Search for the cell housing the specified text and yield its [X, Y] center coordinate. 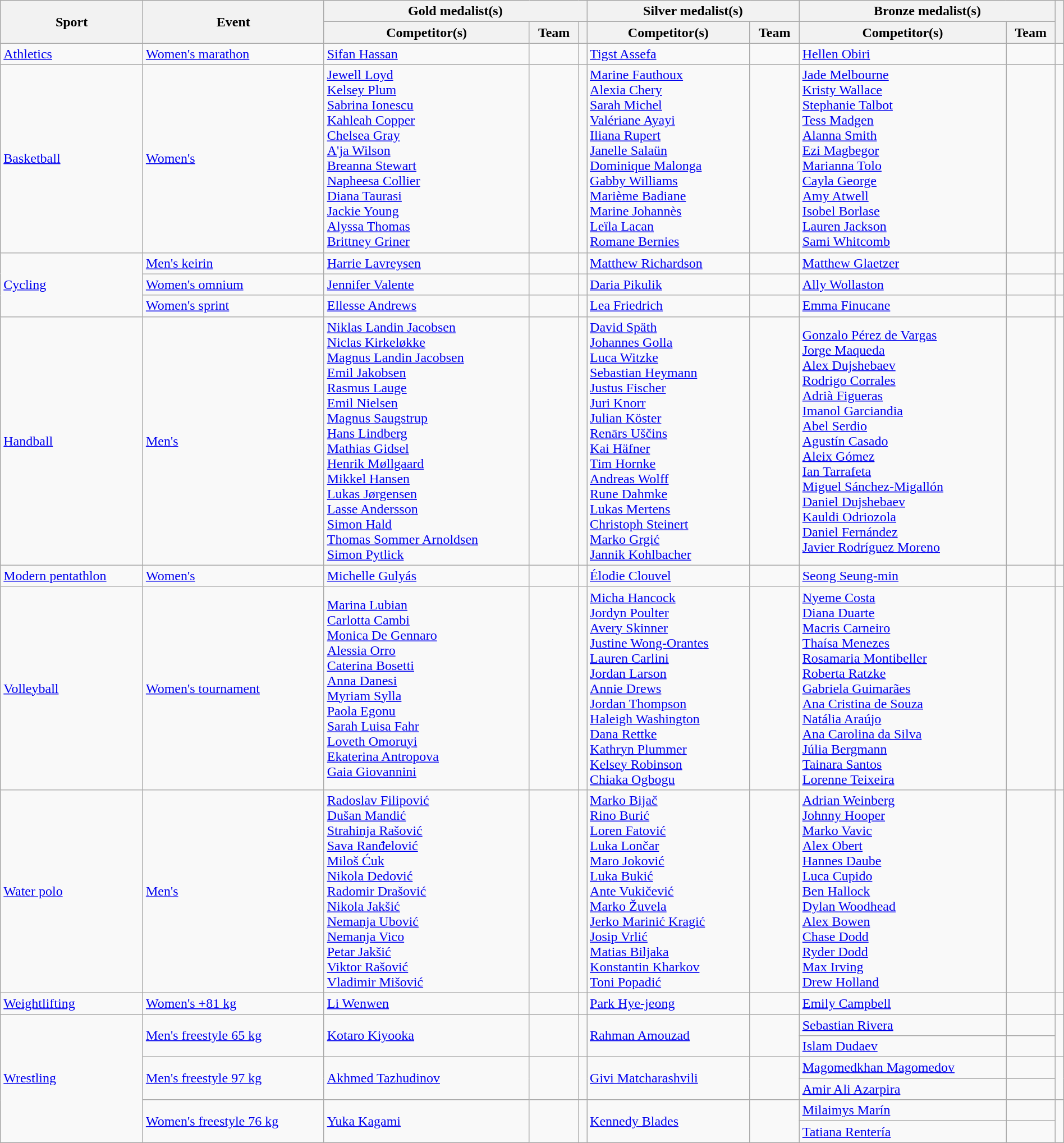
Tatiana Rentería [902, 1132]
Women's freestyle 76 kg [233, 1121]
Women's tournament [233, 688]
Li Wenwen [426, 1003]
Tigst Assefa [669, 54]
Men's freestyle 97 kg [233, 1078]
Seong Seung-min [902, 576]
Emily Campbell [902, 1003]
Volleyball [72, 688]
Sebastian Rivera [902, 1025]
Women's +81 kg [233, 1003]
Kennedy Blades [669, 1121]
Kotaro Kiyooka [426, 1036]
Wrestling [72, 1078]
Silver medalist(s) [694, 11]
Park Hye-jeong [669, 1003]
Men's keirin [233, 263]
Magomedkhan Magomedov [902, 1068]
Milaimys Marín [902, 1110]
Islam Dudaev [902, 1046]
Water polo [72, 891]
Women's marathon [233, 54]
Givi Matcharashvili [669, 1078]
Weightlifting [72, 1003]
Michelle Gulyás [426, 576]
Emma Finucane [902, 306]
Athletics [72, 54]
Ally Wollaston [902, 284]
Daria Pikulik [669, 284]
Akhmed Tazhudinov [426, 1078]
Basketball [72, 158]
Modern pentathlon [72, 576]
Women's omnium [233, 284]
Bronze medalist(s) [927, 11]
Handball [72, 441]
Men's freestyle 65 kg [233, 1036]
Yuka Kagami [426, 1121]
Harrie Lavreysen [426, 263]
Matthew Richardson [669, 263]
Matthew Glaetzer [902, 263]
Gold medalist(s) [455, 11]
Event [233, 22]
Lea Friedrich [669, 306]
Cycling [72, 284]
Jennifer Valente [426, 284]
Sport [72, 22]
Élodie Clouvel [669, 576]
Women's sprint [233, 306]
Amir Ali Azarpira [902, 1089]
Hellen Obiri [902, 54]
Sifan Hassan [426, 54]
Rahman Amouzad [669, 1036]
Ellesse Andrews [426, 306]
